Output the (X, Y) coordinate of the center of the cell containing the given text.  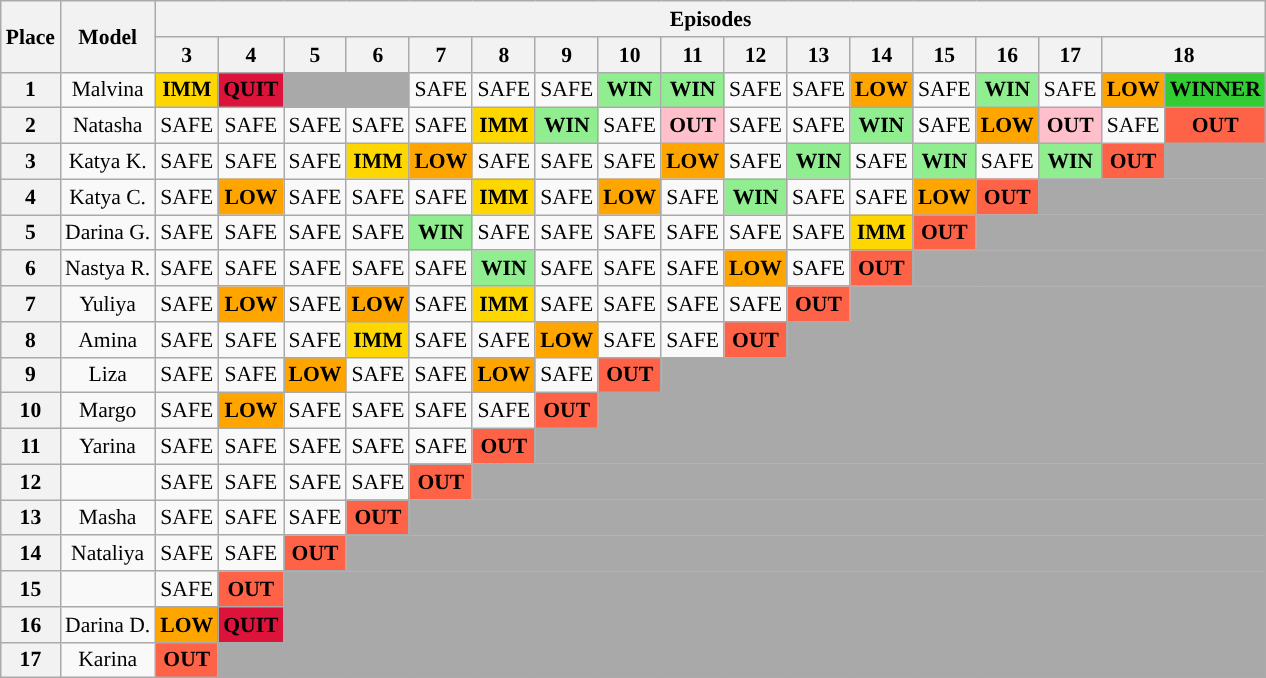
Darina D. (108, 625)
Episodes (710, 19)
Yarina (108, 447)
Yuliya (108, 304)
2 (30, 126)
Nataliya (108, 554)
Malvina (108, 90)
Karina (108, 660)
Margo (108, 411)
Amina (108, 340)
Nastya R. (108, 269)
1 (30, 90)
Liza (108, 375)
WINNER (1216, 90)
Katya K. (108, 162)
18 (1184, 55)
Katya C. (108, 197)
Model (108, 36)
Natasha (108, 126)
Masha (108, 518)
Place (30, 36)
Darina G. (108, 233)
